Determine the [x, y] coordinate at the center of the cell enclosing the given text.  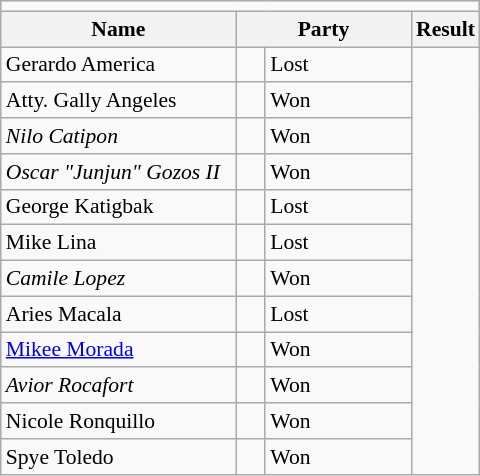
Atty. Gally Angeles [118, 101]
Aries Macala [118, 314]
Nicole Ronquillo [118, 421]
Party [324, 29]
Mikee Morada [118, 350]
Result [446, 29]
Nilo Catipon [118, 136]
Name [118, 29]
Camile Lopez [118, 279]
George Katigbak [118, 207]
Spye Toledo [118, 457]
Mike Lina [118, 243]
Avior Rocafort [118, 386]
Gerardo America [118, 65]
Oscar "Junjun" Gozos II [118, 172]
